From the cell containing the given text, extract its center point as [X, Y] coordinate. 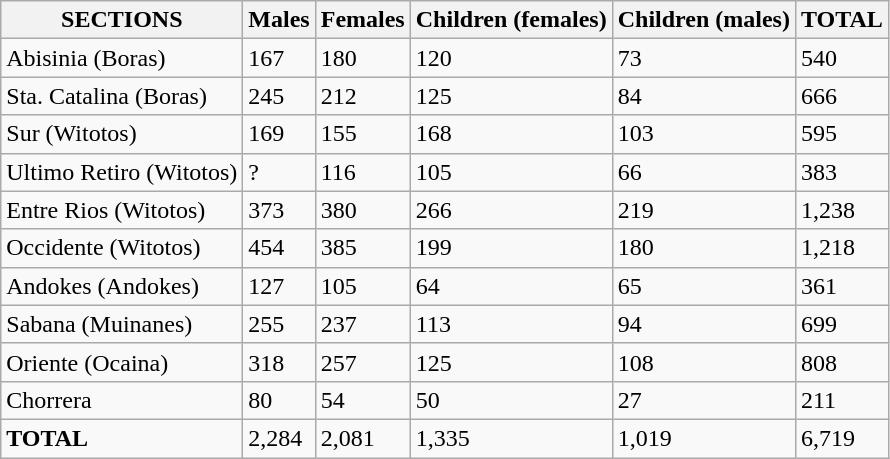
454 [279, 248]
Males [279, 20]
155 [362, 134]
Children (females) [511, 20]
Entre Rios (Witotos) [122, 210]
380 [362, 210]
169 [279, 134]
245 [279, 96]
Abisinia (Boras) [122, 58]
54 [362, 400]
808 [842, 362]
103 [704, 134]
266 [511, 210]
127 [279, 286]
73 [704, 58]
84 [704, 96]
108 [704, 362]
80 [279, 400]
211 [842, 400]
318 [279, 362]
116 [362, 172]
Andokes (Andokes) [122, 286]
65 [704, 286]
2,284 [279, 438]
120 [511, 58]
168 [511, 134]
361 [842, 286]
199 [511, 248]
699 [842, 324]
66 [704, 172]
385 [362, 248]
540 [842, 58]
Sta. Catalina (Boras) [122, 96]
167 [279, 58]
113 [511, 324]
383 [842, 172]
Chorrera [122, 400]
Oriente (Ocaina) [122, 362]
27 [704, 400]
1,218 [842, 248]
212 [362, 96]
94 [704, 324]
1,019 [704, 438]
255 [279, 324]
50 [511, 400]
237 [362, 324]
? [279, 172]
64 [511, 286]
257 [362, 362]
666 [842, 96]
Children (males) [704, 20]
Ultimo Retiro (Witotos) [122, 172]
1,238 [842, 210]
2,081 [362, 438]
6,719 [842, 438]
Occidente (Witotos) [122, 248]
Sur (Witotos) [122, 134]
373 [279, 210]
SECTIONS [122, 20]
Females [362, 20]
1,335 [511, 438]
219 [704, 210]
Sabana (Muinanes) [122, 324]
595 [842, 134]
